Return the [X, Y] coordinate for the center point of the cell that contains the specified text.  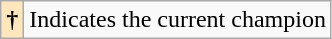
Indicates the current champion [178, 20]
† [12, 20]
